Search for the cell housing the specified text and yield its (X, Y) center coordinate. 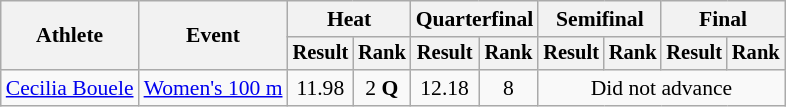
Quarterfinal (475, 19)
Athlete (70, 36)
Heat (350, 19)
Cecilia Bouele (70, 88)
Semifinal (600, 19)
2 Q (382, 88)
12.18 (445, 88)
8 (509, 88)
Did not advance (661, 88)
Event (214, 36)
11.98 (321, 88)
Final (722, 19)
Women's 100 m (214, 88)
